Pinpoint the cell where the given text exists, returning its (x, y) midpoint coordinate. 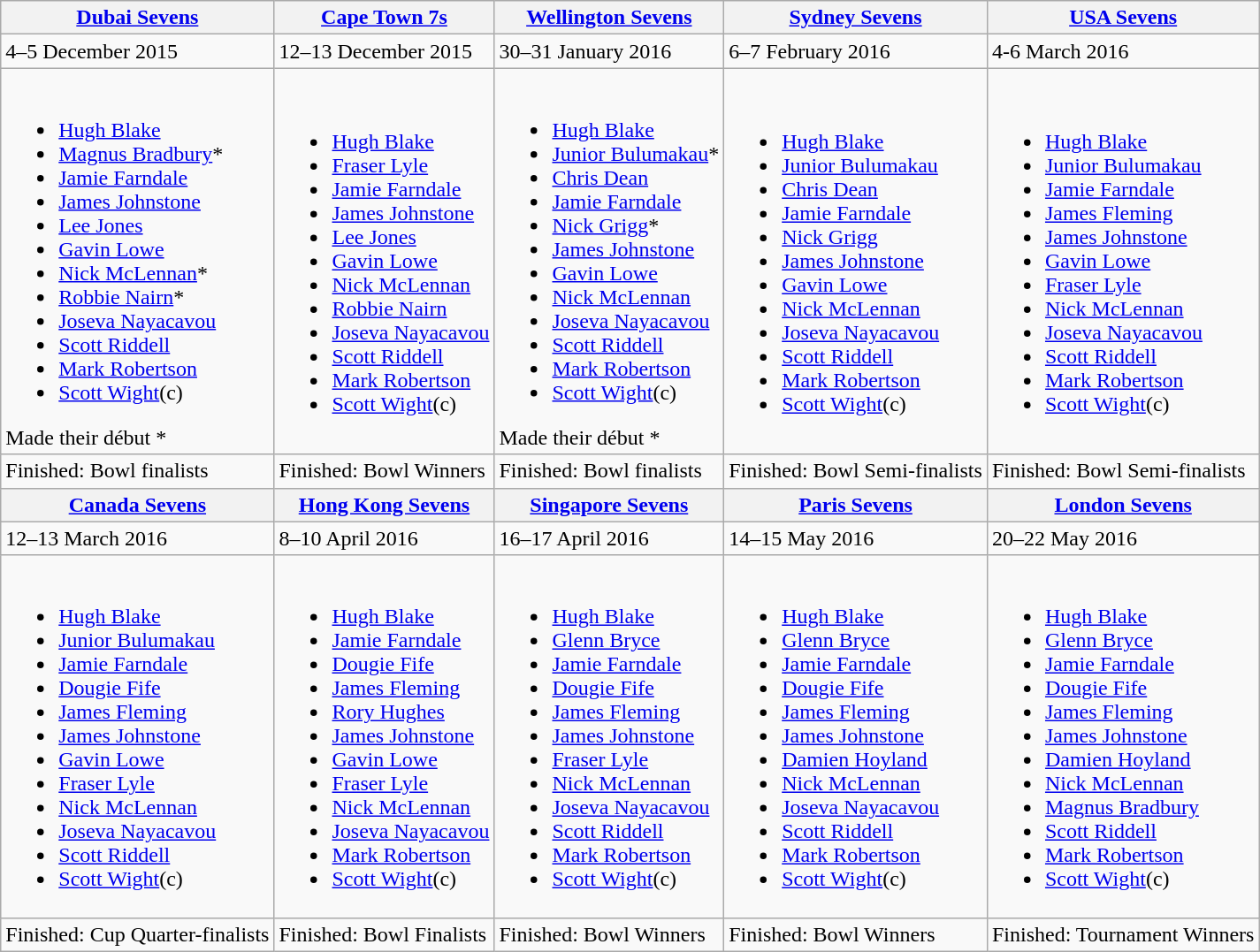
Sydney Sevens (856, 18)
20–22 May 2016 (1123, 538)
Finished: Tournament Winners (1123, 934)
4–5 December 2015 (138, 51)
Cape Town 7s (384, 18)
12–13 December 2015 (384, 51)
USA Sevens (1123, 18)
14–15 May 2016 (856, 538)
Finished: Bowl Finalists (384, 934)
Hong Kong Sevens (384, 505)
Wellington Sevens (609, 18)
Singapore Sevens (609, 505)
Finished: Cup Quarter-finalists (138, 934)
London Sevens (1123, 505)
Paris Sevens (856, 505)
Canada Sevens (138, 505)
4-6 March 2016 (1123, 51)
Dubai Sevens (138, 18)
6–7 February 2016 (856, 51)
12–13 March 2016 (138, 538)
30–31 January 2016 (609, 51)
8–10 April 2016 (384, 538)
16–17 April 2016 (609, 538)
